Find where the given text appears and provide that cell's center as (x, y) coordinate. 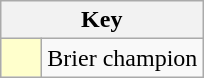
Key (102, 20)
Brier champion (122, 58)
